Pinpoint the cell where the given text exists, returning its (X, Y) midpoint coordinate. 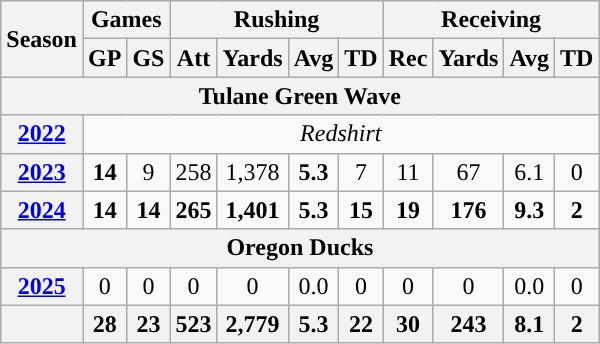
2025 (42, 286)
8.1 (530, 324)
Rec (408, 58)
7 (361, 172)
265 (194, 210)
Games (126, 20)
1,378 (252, 172)
176 (468, 210)
Tulane Green Wave (300, 96)
15 (361, 210)
1,401 (252, 210)
258 (194, 172)
22 (361, 324)
30 (408, 324)
6.1 (530, 172)
19 (408, 210)
23 (148, 324)
2022 (42, 134)
Season (42, 39)
9.3 (530, 210)
Redshirt (340, 134)
Oregon Ducks (300, 248)
9 (148, 172)
243 (468, 324)
2,779 (252, 324)
Att (194, 58)
28 (104, 324)
2023 (42, 172)
523 (194, 324)
Receiving (491, 20)
GP (104, 58)
2024 (42, 210)
Rushing (276, 20)
GS (148, 58)
67 (468, 172)
11 (408, 172)
